Locate the cell with the specified text and output its (x, y) center coordinate. 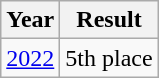
5th place (109, 58)
Year (30, 20)
2022 (30, 58)
Result (109, 20)
